Search for the cell housing the specified text and yield its [X, Y] center coordinate. 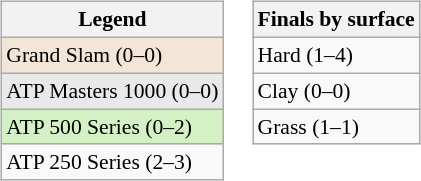
Grass (1–1) [336, 127]
Clay (0–0) [336, 91]
ATP 250 Series (2–3) [112, 162]
ATP Masters 1000 (0–0) [112, 91]
Hard (1–4) [336, 55]
ATP 500 Series (0–2) [112, 127]
Grand Slam (0–0) [112, 55]
Legend [112, 20]
Finals by surface [336, 20]
